Pinpoint the cell where the given text exists, returning its [x, y] midpoint coordinate. 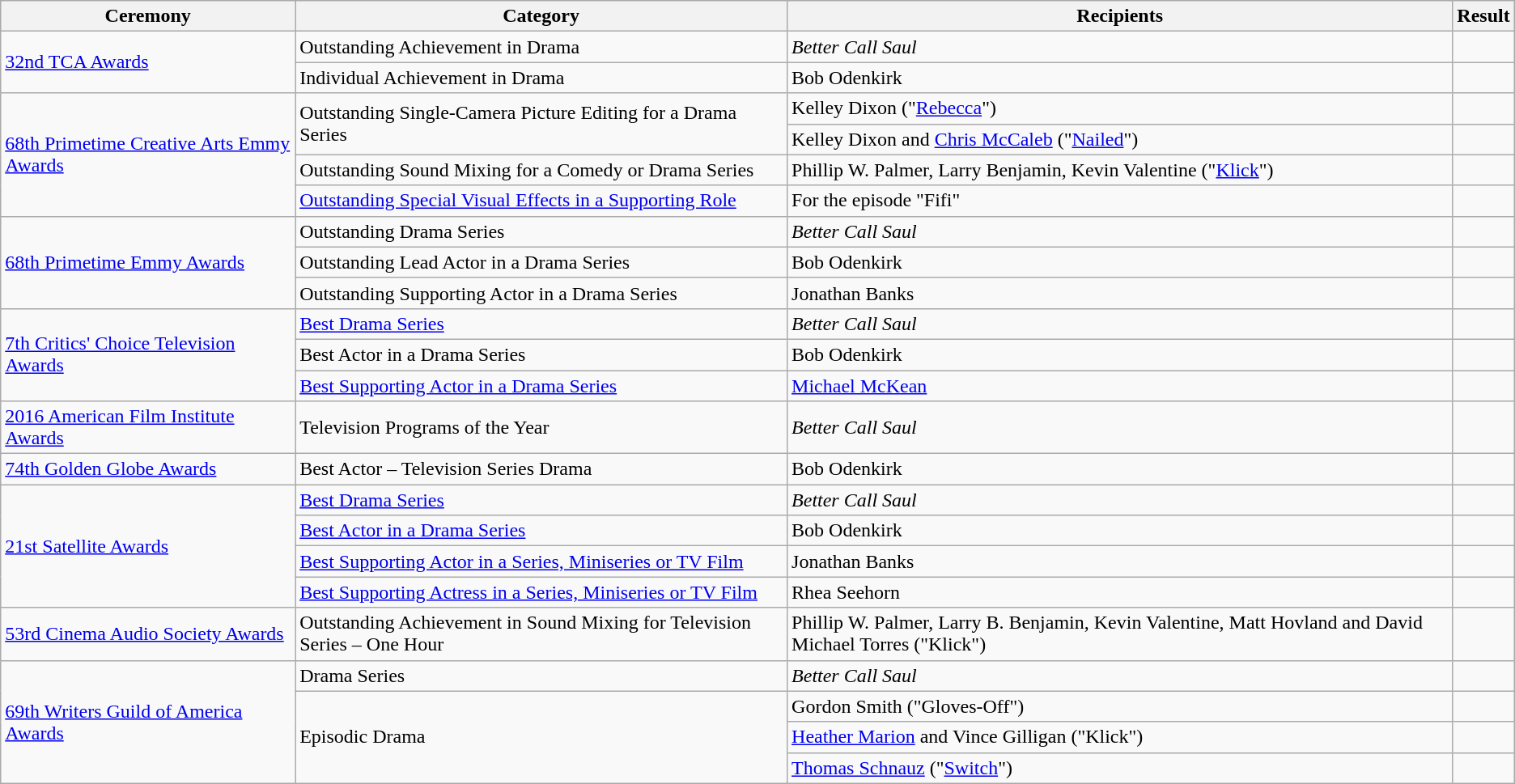
Phillip W. Palmer, Larry B. Benjamin, Kevin Valentine, Matt Hovland and David Michael Torres ("Klick") [1120, 634]
Category [541, 16]
Outstanding Single-Camera Picture Editing for a Drama Series [541, 124]
Outstanding Sound Mixing for a Comedy or Drama Series [541, 170]
Heather Marion and Vince Gilligan ("Klick") [1120, 737]
Best Actor – Television Series Drama [541, 469]
53rd Cinema Audio Society Awards [148, 634]
Drama Series [541, 676]
Episodic Drama [541, 737]
68th Primetime Emmy Awards [148, 262]
Kelley Dixon and Chris McCaleb ("Nailed") [1120, 139]
Outstanding Achievement in Sound Mixing for Television Series – One Hour [541, 634]
Best Supporting Actor in a Drama Series [541, 386]
Thomas Schnauz ("Switch") [1120, 768]
Outstanding Special Visual Effects in a Supporting Role [541, 201]
Gordon Smith ("Gloves-Off") [1120, 706]
74th Golden Globe Awards [148, 469]
Michael McKean [1120, 386]
32nd TCA Awards [148, 62]
7th Critics' Choice Television Awards [148, 354]
Outstanding Achievement in Drama [541, 47]
Rhea Seehorn [1120, 592]
Kelley Dixon ("Rebecca") [1120, 108]
Ceremony [148, 16]
Recipients [1120, 16]
2016 American Film Institute Awards [148, 427]
69th Writers Guild of America Awards [148, 722]
Result [1483, 16]
Individual Achievement in Drama [541, 78]
Outstanding Drama Series [541, 231]
68th Primetime Creative Arts Emmy Awards [148, 155]
Best Supporting Actor in a Series, Miniseries or TV Film [541, 562]
Television Programs of the Year [541, 427]
21st Satellite Awards [148, 546]
Outstanding Lead Actor in a Drama Series [541, 262]
Best Supporting Actress in a Series, Miniseries or TV Film [541, 592]
Outstanding Supporting Actor in a Drama Series [541, 293]
Phillip W. Palmer, Larry Benjamin, Kevin Valentine ("Klick") [1120, 170]
For the episode "Fifi" [1120, 201]
